From the cell containing the given text, extract its center point as [x, y] coordinate. 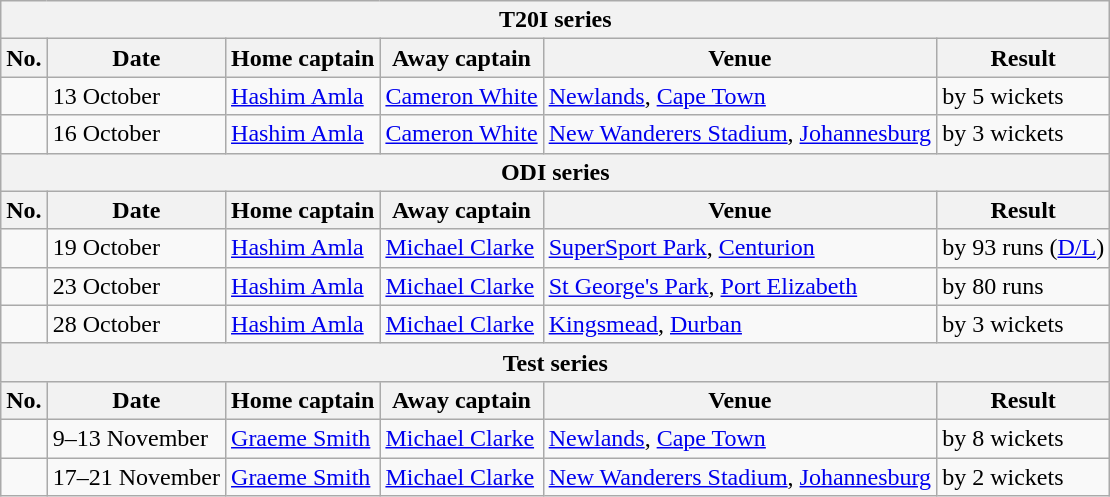
17–21 November [136, 477]
by 5 wickets [1024, 96]
SuperSport Park, Centurion [740, 248]
13 October [136, 96]
T20I series [556, 20]
Kingsmead, Durban [740, 324]
by 93 runs (D/L) [1024, 248]
by 2 wickets [1024, 477]
23 October [136, 286]
16 October [136, 134]
28 October [136, 324]
19 October [136, 248]
by 8 wickets [1024, 438]
9–13 November [136, 438]
ODI series [556, 172]
by 80 runs [1024, 286]
Test series [556, 362]
St George's Park, Port Elizabeth [740, 286]
